Provide the [X, Y] coordinate of the cell's center where the given text is located.  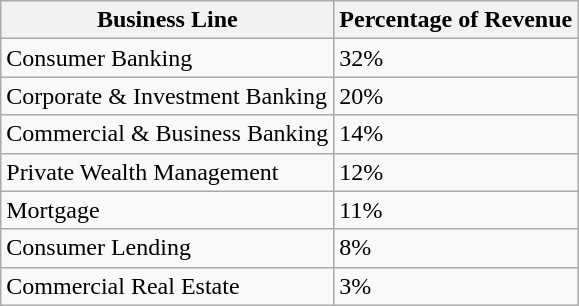
Commercial & Business Banking [168, 134]
14% [456, 134]
8% [456, 248]
Corporate & Investment Banking [168, 96]
Consumer Lending [168, 248]
32% [456, 58]
12% [456, 172]
11% [456, 210]
3% [456, 286]
Percentage of Revenue [456, 20]
Business Line [168, 20]
20% [456, 96]
Consumer Banking [168, 58]
Mortgage [168, 210]
Private Wealth Management [168, 172]
Commercial Real Estate [168, 286]
